Provide the (X, Y) coordinate of the cell's center where the given text is located.  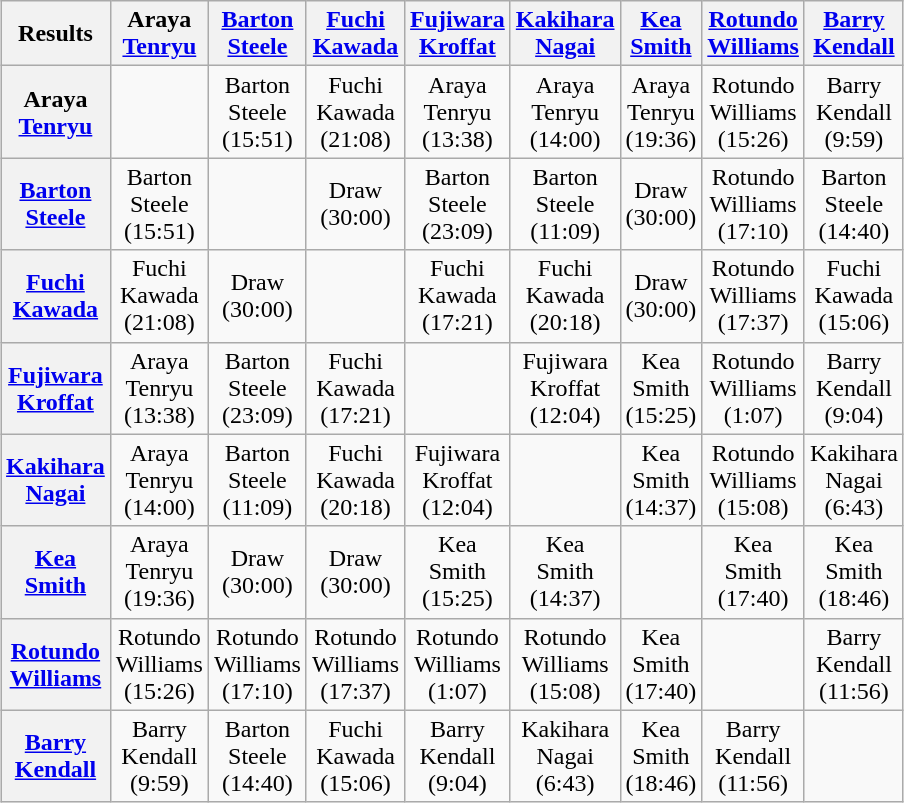
Results (56, 34)
